Search for the cell housing the specified text and yield its (x, y) center coordinate. 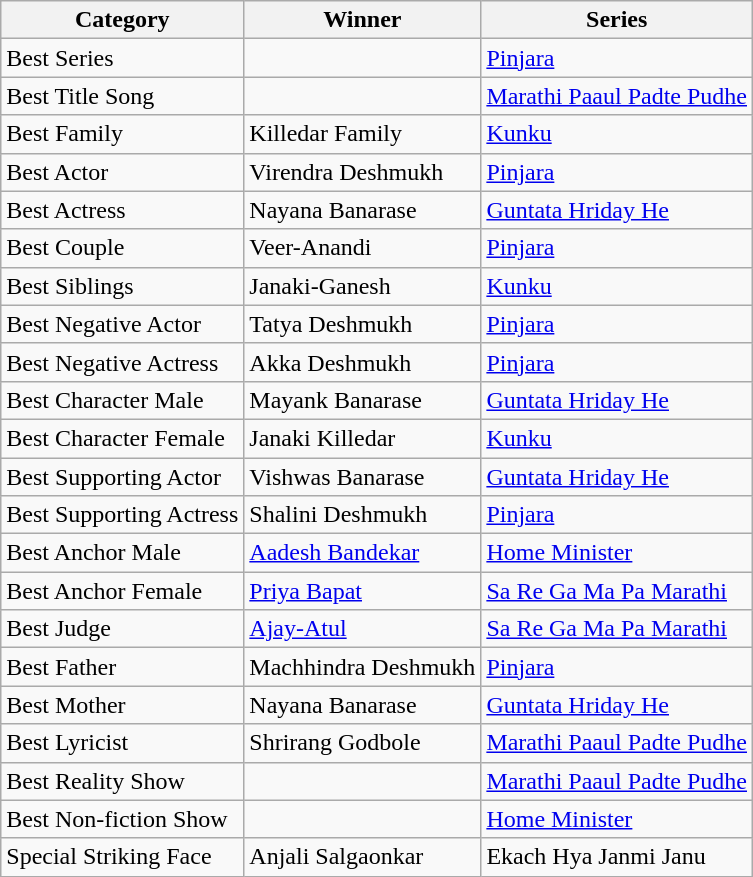
Aadesh Bandekar (362, 553)
Veer-Anandi (362, 248)
Machhindra Deshmukh (362, 667)
Best Reality Show (122, 781)
Best Supporting Actress (122, 515)
Anjali Salgaonkar (362, 857)
Best Father (122, 667)
Ekach Hya Janmi Janu (617, 857)
Mayank Banarase (362, 400)
Best Series (122, 58)
Best Supporting Actor (122, 477)
Best Family (122, 134)
Category (122, 20)
Janaki-Ganesh (362, 286)
Killedar Family (362, 134)
Tatya Deshmukh (362, 324)
Priya Bapat (362, 591)
Best Actress (122, 210)
Best Couple (122, 248)
Best Mother (122, 705)
Best Lyricist (122, 743)
Shalini Deshmukh (362, 515)
Akka Deshmukh (362, 362)
Best Title Song (122, 96)
Best Judge (122, 629)
Best Anchor Female (122, 591)
Best Anchor Male (122, 553)
Special Striking Face (122, 857)
Vishwas Banarase (362, 477)
Best Actor (122, 172)
Best Negative Actress (122, 362)
Best Negative Actor (122, 324)
Shrirang Godbole (362, 743)
Best Character Female (122, 438)
Virendra Deshmukh (362, 172)
Ajay-Atul (362, 629)
Series (617, 20)
Winner (362, 20)
Best Siblings (122, 286)
Best Character Male (122, 400)
Janaki Killedar (362, 438)
Best Non-fiction Show (122, 819)
